Search for the cell housing the specified text and yield its (X, Y) center coordinate. 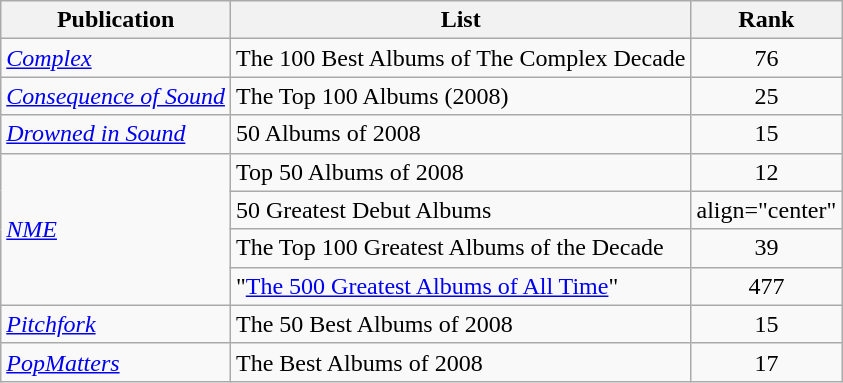
17 (766, 362)
Publication (116, 20)
76 (766, 58)
Pitchfork (116, 324)
39 (766, 248)
PopMatters (116, 362)
The 50 Best Albums of 2008 (460, 324)
12 (766, 172)
The Top 100 Greatest Albums of the Decade (460, 248)
477 (766, 286)
Drowned in Sound (116, 134)
List (460, 20)
50 Albums of 2008 (460, 134)
NME (116, 229)
The 100 Best Albums of The Complex Decade (460, 58)
align="center" (766, 210)
"The 500 Greatest Albums of All Time" (460, 286)
The Best Albums of 2008 (460, 362)
The Top 100 Albums (2008) (460, 96)
Top 50 Albums of 2008 (460, 172)
25 (766, 96)
50 Greatest Debut Albums (460, 210)
Rank (766, 20)
Consequence of Sound (116, 96)
Complex (116, 58)
